Search for the cell housing the specified text and yield its (x, y) center coordinate. 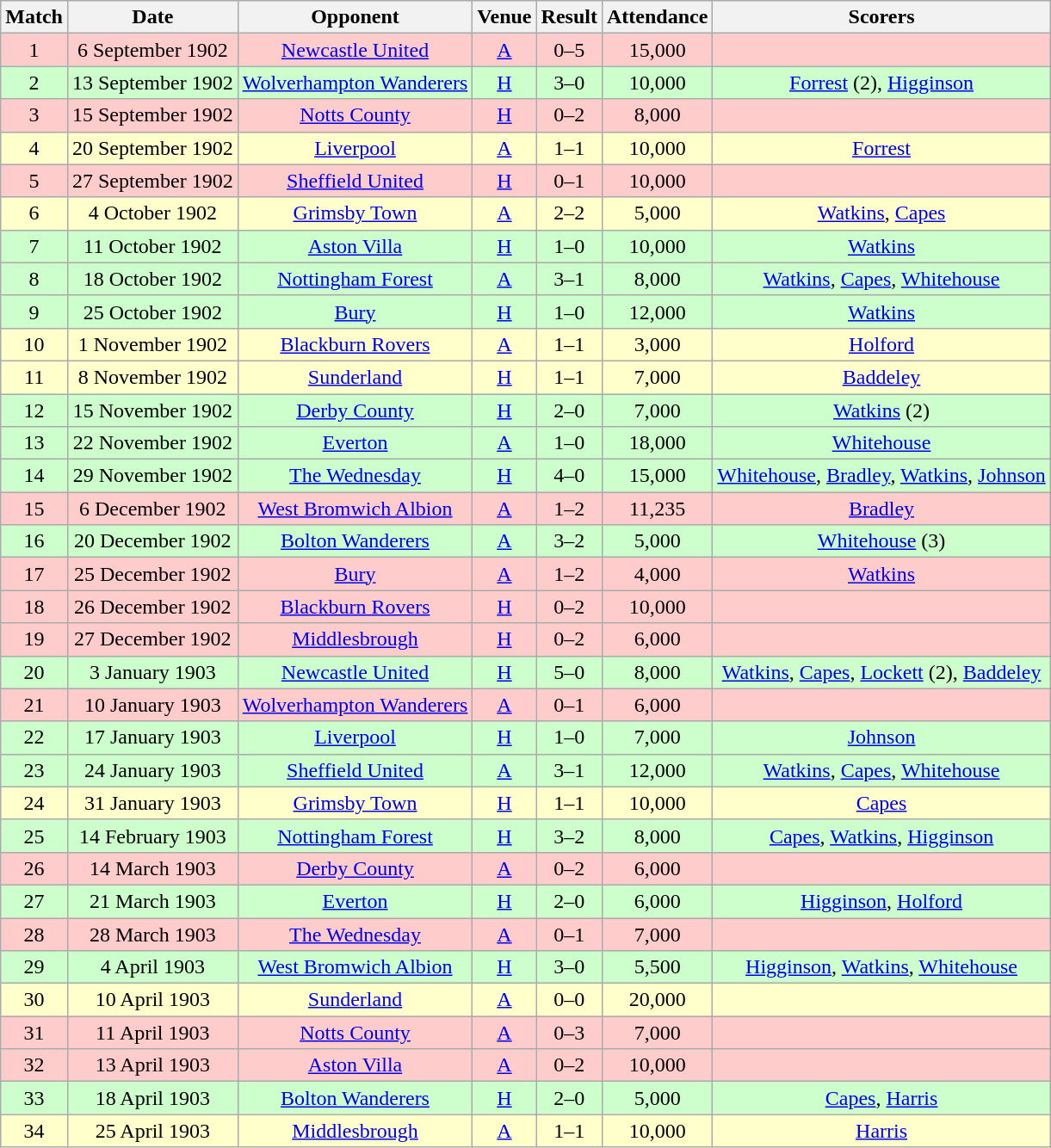
4 (34, 148)
20 September 1902 (152, 148)
18 April 1903 (152, 1098)
Watkins (2) (881, 410)
5–0 (569, 672)
21 (34, 705)
31 January 1903 (152, 803)
11 (34, 377)
13 (34, 443)
8 November 1902 (152, 377)
25 December 1902 (152, 574)
15 (34, 509)
11,235 (657, 509)
28 (34, 934)
Watkins, Capes (881, 213)
13 September 1902 (152, 83)
0–0 (569, 1000)
12 (34, 410)
Forrest (2), Higginson (881, 83)
11 October 1902 (152, 246)
Date (152, 17)
20,000 (657, 1000)
22 (34, 738)
6 December 1902 (152, 509)
3,000 (657, 344)
17 January 1903 (152, 738)
31 (34, 1033)
26 (34, 868)
5 (34, 181)
Baddeley (881, 377)
32 (34, 1065)
25 (34, 836)
3 January 1903 (152, 672)
33 (34, 1098)
3 (34, 115)
6 (34, 213)
6 September 1902 (152, 50)
10 April 1903 (152, 1000)
27 September 1902 (152, 181)
29 (34, 967)
26 December 1902 (152, 607)
Whitehouse (3) (881, 541)
19 (34, 639)
17 (34, 574)
24 (34, 803)
20 December 1902 (152, 541)
Attendance (657, 17)
Holford (881, 344)
15 November 1902 (152, 410)
Watkins, Capes, Lockett (2), Baddeley (881, 672)
27 December 1902 (152, 639)
10 January 1903 (152, 705)
30 (34, 1000)
29 November 1902 (152, 476)
Higginson, Watkins, Whitehouse (881, 967)
16 (34, 541)
20 (34, 672)
Scorers (881, 17)
2 (34, 83)
Capes (881, 803)
23 (34, 770)
14 March 1903 (152, 868)
Result (569, 17)
18 (34, 607)
1 (34, 50)
18,000 (657, 443)
24 January 1903 (152, 770)
2–2 (569, 213)
0–3 (569, 1033)
Forrest (881, 148)
11 April 1903 (152, 1033)
4,000 (657, 574)
Whitehouse (881, 443)
28 March 1903 (152, 934)
4 October 1902 (152, 213)
15 September 1902 (152, 115)
14 (34, 476)
Opponent (355, 17)
22 November 1902 (152, 443)
14 February 1903 (152, 836)
8 (34, 279)
Johnson (881, 738)
Higginson, Holford (881, 901)
Capes, Watkins, Higginson (881, 836)
7 (34, 246)
0–5 (569, 50)
5,500 (657, 967)
18 October 1902 (152, 279)
Harris (881, 1131)
1 November 1902 (152, 344)
13 April 1903 (152, 1065)
4 April 1903 (152, 967)
10 (34, 344)
Venue (504, 17)
34 (34, 1131)
21 March 1903 (152, 901)
9 (34, 312)
4–0 (569, 476)
Match (34, 17)
Capes, Harris (881, 1098)
Whitehouse, Bradley, Watkins, Johnson (881, 476)
25 October 1902 (152, 312)
27 (34, 901)
25 April 1903 (152, 1131)
Bradley (881, 509)
